Output the [x, y] coordinate of the center of the cell containing the given text.  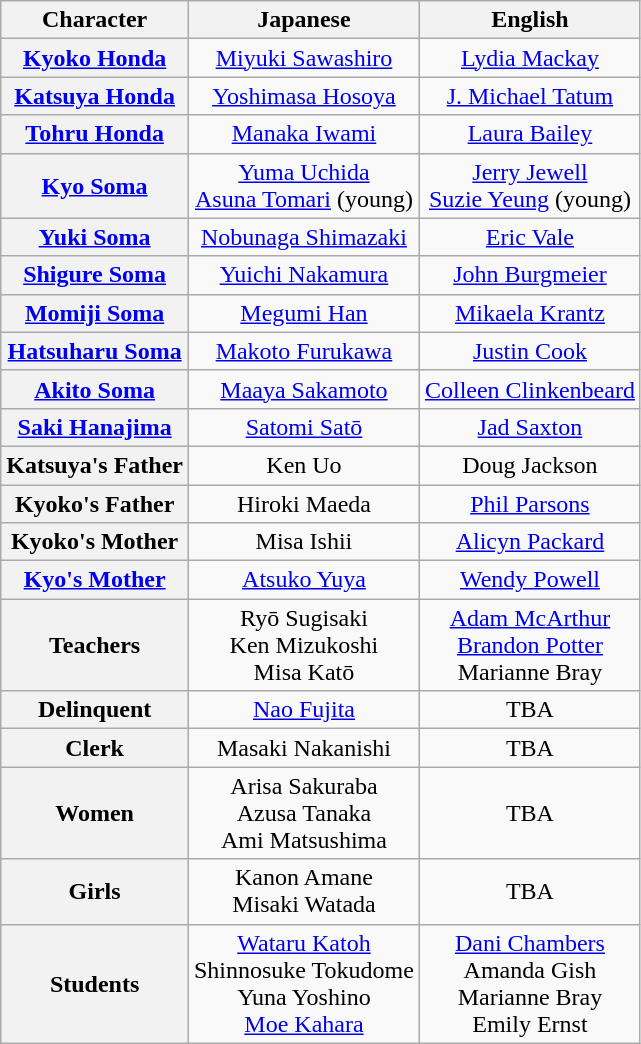
Saki Hanajima [95, 427]
Masaki Nakanishi [304, 748]
Colleen Clinkenbeard [530, 389]
Miyuki Sawashiro [304, 58]
Kyoko Honda [95, 58]
Kyo Soma [95, 186]
Delinquent [95, 710]
Akito Soma [95, 389]
Clerk [95, 748]
Jerry JewellSuzie Yeung (young) [530, 186]
Yuichi Nakamura [304, 275]
Nao Fujita [304, 710]
Atsuko Yuya [304, 580]
Katsuya Honda [95, 96]
Manaka Iwami [304, 134]
Shigure Soma [95, 275]
Justin Cook [530, 351]
Alicyn Packard [530, 542]
J. Michael Tatum [530, 96]
Kyoko's Mother [95, 542]
Hatsuharu Soma [95, 351]
Yoshimasa Hosoya [304, 96]
Katsuya's Father [95, 465]
Kanon AmaneMisaki Watada [304, 892]
Dani ChambersAmanda GishMarianne BrayEmily Ernst [530, 984]
Nobunaga Shimazaki [304, 237]
Tohru Honda [95, 134]
Wataru KatohShinnosuke TokudomeYuna YoshinoMoe Kahara [304, 984]
Maaya Sakamoto [304, 389]
Students [95, 984]
Doug Jackson [530, 465]
Japanese [304, 20]
Girls [95, 892]
Momiji Soma [95, 313]
Yuki Soma [95, 237]
Wendy Powell [530, 580]
Lydia Mackay [530, 58]
Phil Parsons [530, 503]
Women [95, 813]
Adam McArthurBrandon PotterMarianne Bray [530, 645]
Ken Uo [304, 465]
Kyo's Mother [95, 580]
Kyoko's Father [95, 503]
Laura Bailey [530, 134]
John Burgmeier [530, 275]
Jad Saxton [530, 427]
Mikaela Krantz [530, 313]
Character [95, 20]
Satomi Satō [304, 427]
Ryō SugisakiKen MizukoshiMisa Katō [304, 645]
Megumi Han [304, 313]
Makoto Furukawa [304, 351]
Teachers [95, 645]
Misa Ishii [304, 542]
Eric Vale [530, 237]
English [530, 20]
Arisa SakurabaAzusa TanakaAmi Matsushima [304, 813]
Yuma UchidaAsuna Tomari (young) [304, 186]
Hiroki Maeda [304, 503]
